Pinpoint the cell where the given text exists, returning its [x, y] midpoint coordinate. 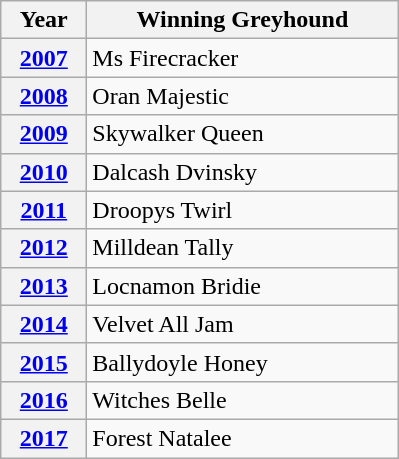
Witches Belle [242, 400]
Ms Firecracker [242, 58]
2011 [44, 210]
Forest Natalee [242, 438]
Dalcash Dvinsky [242, 172]
Velvet All Jam [242, 324]
2015 [44, 362]
Skywalker Queen [242, 134]
2009 [44, 134]
Oran Majestic [242, 96]
2008 [44, 96]
Winning Greyhound [242, 20]
2017 [44, 438]
Droopys Twirl [242, 210]
Milldean Tally [242, 248]
Locnamon Bridie [242, 286]
Year [44, 20]
2014 [44, 324]
Ballydoyle Honey [242, 362]
2012 [44, 248]
2010 [44, 172]
2013 [44, 286]
2016 [44, 400]
2007 [44, 58]
